For the text-containing cell, return its midpoint in [X, Y] coordinate format. 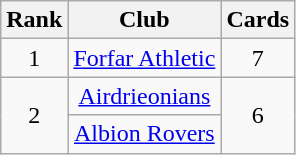
7 [258, 58]
Forfar Athletic [144, 58]
Club [144, 20]
2 [34, 115]
Rank [34, 20]
Airdrieonians [144, 96]
1 [34, 58]
Cards [258, 20]
6 [258, 115]
Albion Rovers [144, 134]
